For the text-containing cell, return its midpoint in [x, y] coordinate format. 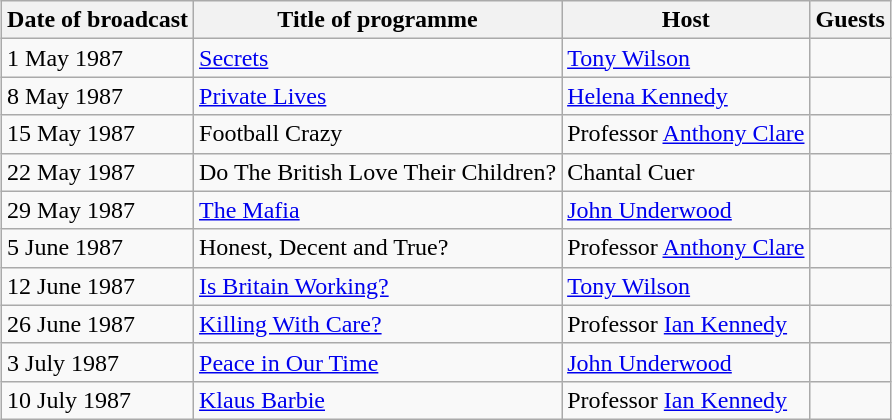
Honest, Decent and True? [378, 248]
29 May 1987 [98, 210]
Killing With Care? [378, 324]
8 May 1987 [98, 96]
15 May 1987 [98, 134]
3 July 1987 [98, 362]
12 June 1987 [98, 286]
5 June 1987 [98, 248]
Helena Kennedy [686, 96]
Host [686, 20]
Date of broadcast [98, 20]
Private Lives [378, 96]
The Mafia [378, 210]
Football Crazy [378, 134]
Peace in Our Time [378, 362]
Secrets [378, 58]
Is Britain Working? [378, 286]
Title of programme [378, 20]
Guests [850, 20]
Do The British Love Their Children? [378, 172]
22 May 1987 [98, 172]
10 July 1987 [98, 400]
Klaus Barbie [378, 400]
26 June 1987 [98, 324]
1 May 1987 [98, 58]
Chantal Cuer [686, 172]
